Identify which cell holds the provided text, then report its [x, y] central coordinate. 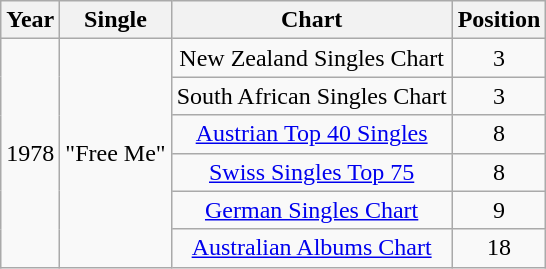
German Singles Chart [312, 210]
Australian Albums Chart [312, 248]
South African Singles Chart [312, 96]
Austrian Top 40 Singles [312, 134]
Chart [312, 20]
Year [30, 20]
"Free Me" [116, 153]
9 [499, 210]
1978 [30, 153]
Single [116, 20]
Position [499, 20]
Swiss Singles Top 75 [312, 172]
New Zealand Singles Chart [312, 58]
18 [499, 248]
